Return the [X, Y] coordinate for the center point of the cell that contains the specified text.  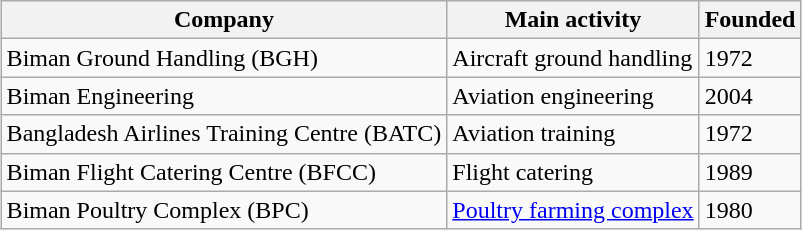
Biman Poultry Complex (BPC) [224, 210]
Aviation engineering [573, 96]
1989 [750, 172]
Aircraft ground handling [573, 58]
Poultry farming complex [573, 210]
Company [224, 20]
Flight catering [573, 172]
Biman Engineering [224, 96]
Founded [750, 20]
1980 [750, 210]
2004 [750, 96]
Aviation training [573, 134]
Main activity [573, 20]
Biman Ground Handling (BGH) [224, 58]
Bangladesh Airlines Training Centre (BATC) [224, 134]
Biman Flight Catering Centre (BFCC) [224, 172]
